Return the [x, y] coordinate for the center point of the cell that contains the specified text.  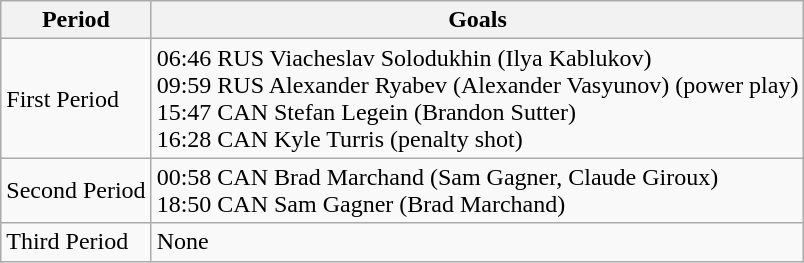
Second Period [76, 190]
Period [76, 20]
Third Period [76, 242]
Goals [478, 20]
None [478, 242]
First Period [76, 98]
00:58 CAN Brad Marchand (Sam Gagner, Claude Giroux)18:50 CAN Sam Gagner (Brad Marchand) [478, 190]
